Capture the cell that displays the provided text and extract its (x, y) central coordinate. 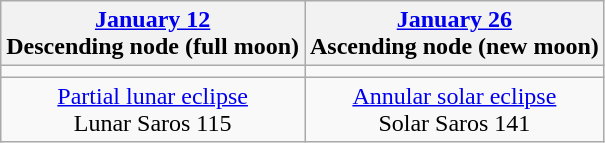
Partial lunar eclipseLunar Saros 115 (153, 110)
January 12Descending node (full moon) (153, 34)
January 26Ascending node (new moon) (454, 34)
Annular solar eclipseSolar Saros 141 (454, 110)
